For the text-containing cell, return its midpoint in [X, Y] coordinate format. 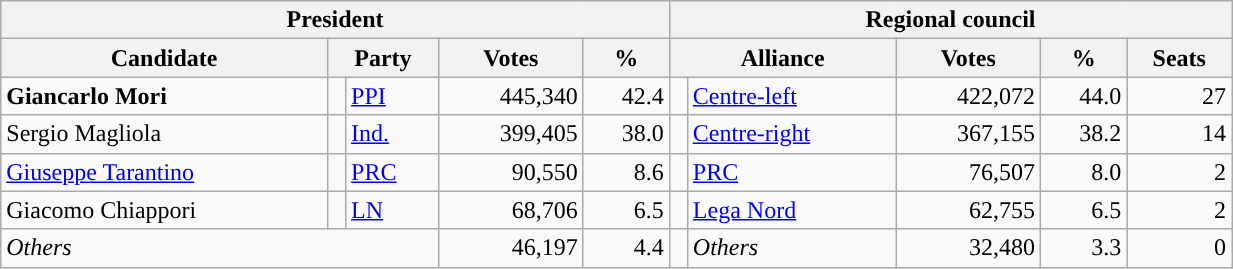
Candidate [164, 58]
Alliance [782, 58]
46,197 [510, 248]
Regional council [950, 20]
President [336, 20]
8.6 [626, 172]
44.0 [1084, 96]
3.3 [1084, 248]
Giancarlo Mori [164, 96]
Ind. [392, 134]
32,480 [968, 248]
68,706 [510, 210]
399,405 [510, 134]
38.0 [626, 134]
76,507 [968, 172]
14 [1180, 134]
Lega Nord [792, 210]
LN [392, 210]
367,155 [968, 134]
Centre-right [792, 134]
Party [382, 58]
Giuseppe Tarantino [164, 172]
4.4 [626, 248]
42.4 [626, 96]
PPI [392, 96]
90,550 [510, 172]
Sergio Magliola [164, 134]
Seats [1180, 58]
62,755 [968, 210]
27 [1180, 96]
445,340 [510, 96]
Centre-left [792, 96]
422,072 [968, 96]
Giacomo Chiappori [164, 210]
8.0 [1084, 172]
0 [1180, 248]
38.2 [1084, 134]
